Scan for the cell matching the given text and deliver its (X, Y) coordinate at center. 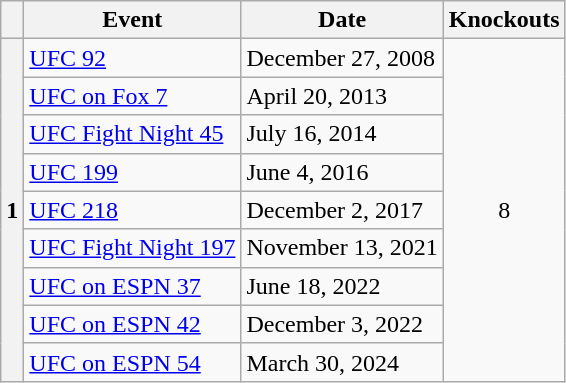
June 4, 2016 (342, 172)
November 13, 2021 (342, 248)
December 27, 2008 (342, 58)
UFC Fight Night 45 (132, 134)
March 30, 2024 (342, 362)
UFC 199 (132, 172)
UFC on Fox 7 (132, 96)
December 2, 2017 (342, 210)
8 (504, 210)
1 (12, 210)
UFC on ESPN 54 (132, 362)
June 18, 2022 (342, 286)
Date (342, 20)
July 16, 2014 (342, 134)
UFC 218 (132, 210)
UFC Fight Night 197 (132, 248)
UFC on ESPN 42 (132, 324)
Event (132, 20)
UFC 92 (132, 58)
April 20, 2013 (342, 96)
Knockouts (504, 20)
UFC on ESPN 37 (132, 286)
December 3, 2022 (342, 324)
